Search for the cell housing the specified text and yield its (X, Y) center coordinate. 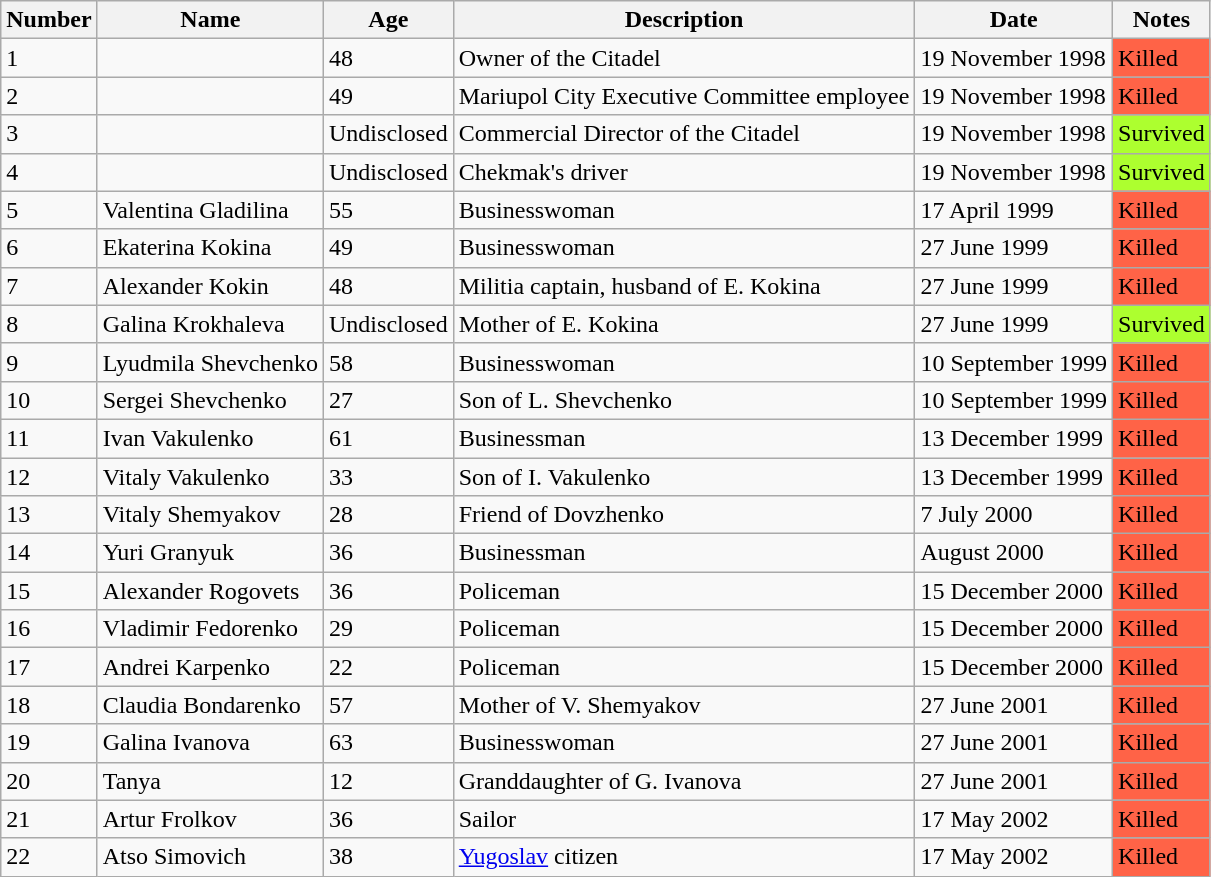
14 (49, 553)
Age (389, 20)
Galina Krokhaleva (210, 324)
13 (49, 515)
Militia captain, husband of E. Kokina (684, 286)
August 2000 (1014, 553)
Owner of the Citadel (684, 58)
16 (49, 629)
5 (49, 210)
Alexander Kokin (210, 286)
Description (684, 20)
29 (389, 629)
28 (389, 515)
Yugoslav citizen (684, 857)
20 (49, 781)
11 (49, 438)
27 (389, 400)
Chekmak's driver (684, 172)
Yuri Granyuk (210, 553)
15 (49, 591)
Son of L. Shevchenko (684, 400)
Ivan Vakulenko (210, 438)
7 (49, 286)
Date (1014, 20)
Name (210, 20)
Claudia Bondarenko (210, 705)
3 (49, 134)
8 (49, 324)
Atso Simovich (210, 857)
Number (49, 20)
Mother of V. Shemyakov (684, 705)
Artur Frolkov (210, 819)
57 (389, 705)
21 (49, 819)
10 (49, 400)
Mariupol City Executive Committee employee (684, 96)
Granddaughter of G. Ivanova (684, 781)
Friend of Dovzhenko (684, 515)
Ekaterina Kokina (210, 248)
2 (49, 96)
Lyudmila Shevchenko (210, 362)
17 (49, 667)
38 (389, 857)
4 (49, 172)
Sergei Shevchenko (210, 400)
19 (49, 743)
33 (389, 477)
Vitaly Vakulenko (210, 477)
Mother of E. Kokina (684, 324)
9 (49, 362)
7 July 2000 (1014, 515)
Valentina Gladilina (210, 210)
18 (49, 705)
Galina Ivanova (210, 743)
Vitaly Shemyakov (210, 515)
55 (389, 210)
Alexander Rogovets (210, 591)
Sailor (684, 819)
Notes (1162, 20)
63 (389, 743)
Andrei Karpenko (210, 667)
Vladimir Fedorenko (210, 629)
58 (389, 362)
17 April 1999 (1014, 210)
1 (49, 58)
6 (49, 248)
Son of I. Vakulenko (684, 477)
Tanya (210, 781)
Commercial Director of the Citadel (684, 134)
61 (389, 438)
